Detect which cell encompasses the target text, then output its (X, Y) center coordinate. 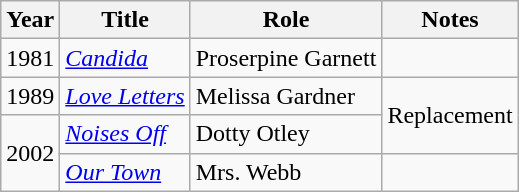
Noises Off (125, 134)
Mrs. Webb (286, 172)
1989 (30, 96)
Love Letters (125, 96)
Notes (450, 20)
1981 (30, 58)
Dotty Otley (286, 134)
Title (125, 20)
Candida (125, 58)
Our Town (125, 172)
Year (30, 20)
Role (286, 20)
Replacement (450, 115)
Proserpine Garnett (286, 58)
Melissa Gardner (286, 96)
2002 (30, 153)
